Determine the [x, y] coordinate at the center of the cell enclosing the given text.  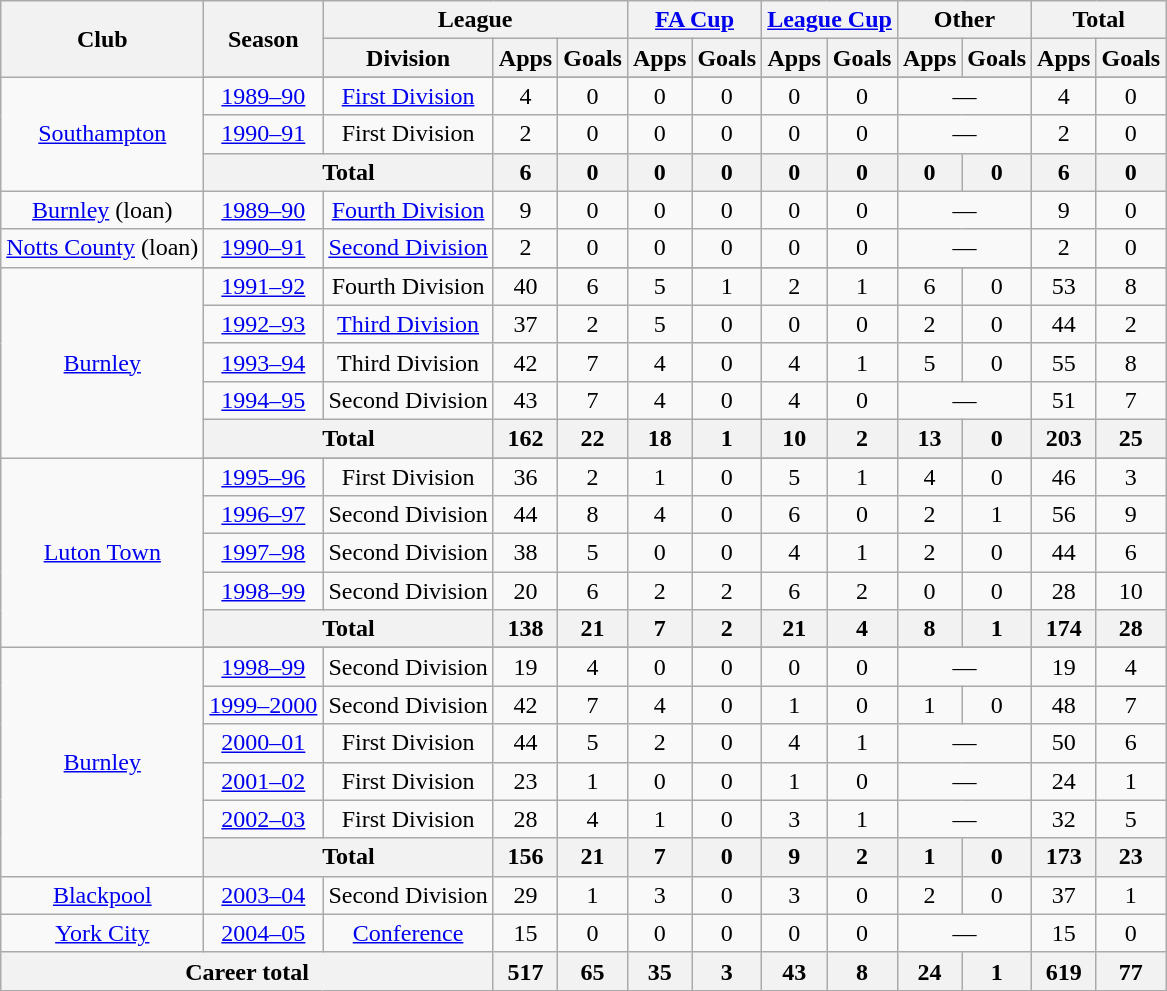
1995–96 [264, 477]
25 [1131, 438]
173 [1064, 857]
40 [525, 286]
2001–02 [264, 781]
Conference [408, 933]
Notts County (loan) [102, 248]
Club [102, 39]
Season [264, 39]
517 [525, 971]
Blackpool [102, 895]
156 [525, 857]
50 [1064, 743]
FA Cup [694, 20]
2003–04 [264, 895]
1991–92 [264, 286]
Career total [248, 971]
22 [593, 438]
65 [593, 971]
Luton Town [102, 553]
2002–03 [264, 819]
18 [659, 438]
13 [929, 438]
29 [525, 895]
1997–98 [264, 553]
48 [1064, 705]
2004–05 [264, 933]
35 [659, 971]
32 [1064, 819]
2000–01 [264, 743]
1999–2000 [264, 705]
38 [525, 553]
51 [1064, 400]
York City [102, 933]
Southampton [102, 134]
Burnley (loan) [102, 210]
46 [1064, 477]
174 [1064, 629]
53 [1064, 286]
619 [1064, 971]
138 [525, 629]
1993–94 [264, 362]
1992–93 [264, 324]
League [476, 20]
36 [525, 477]
20 [525, 591]
1996–97 [264, 515]
203 [1064, 438]
55 [1064, 362]
77 [1131, 971]
1994–95 [264, 400]
Division [408, 58]
Other [964, 20]
League Cup [830, 20]
162 [525, 438]
56 [1064, 515]
